From the cell containing the given text, extract its center point as [x, y] coordinate. 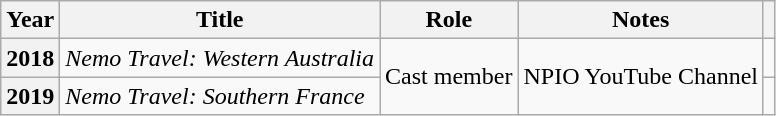
Role [449, 20]
Nemo Travel: Southern France [220, 96]
Nemo Travel: Western Australia [220, 58]
Title [220, 20]
2019 [30, 96]
Year [30, 20]
Notes [641, 20]
NPIO YouTube Channel [641, 77]
2018 [30, 58]
Cast member [449, 77]
